Extract the (X, Y) coordinate from the center of the cell holding the provided text.  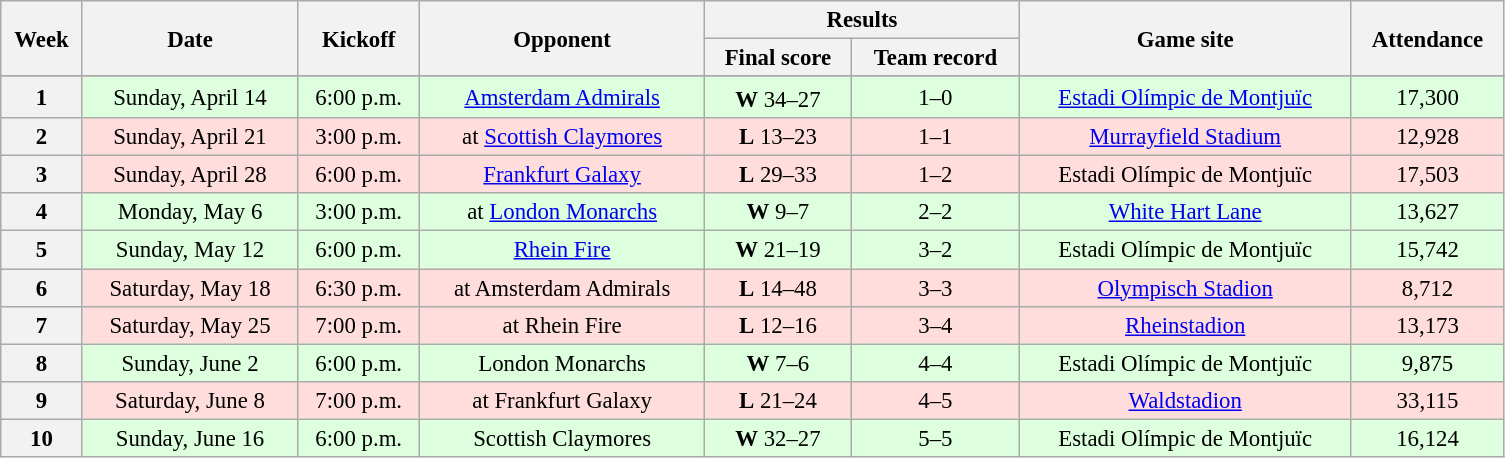
at Frankfurt Galaxy (562, 400)
2 (42, 137)
W 7–6 (778, 363)
Sunday, June 2 (190, 363)
Opponent (562, 38)
Attendance (1428, 38)
16,124 (1428, 438)
17,300 (1428, 97)
33,115 (1428, 400)
Rhein Fire (562, 250)
Murrayfield Stadium (1185, 137)
8 (42, 363)
2–2 (935, 213)
Team record (935, 58)
9 (42, 400)
6 (42, 288)
13,173 (1428, 325)
1–2 (935, 175)
W 34–27 (778, 97)
17,503 (1428, 175)
W 32–27 (778, 438)
5–5 (935, 438)
Sunday, May 12 (190, 250)
5 (42, 250)
Saturday, May 25 (190, 325)
Saturday, June 8 (190, 400)
12,928 (1428, 137)
L 13–23 (778, 137)
7 (42, 325)
Rheinstadion (1185, 325)
4–5 (935, 400)
White Hart Lane (1185, 213)
Game site (1185, 38)
9,875 (1428, 363)
L 12–16 (778, 325)
3–4 (935, 325)
Week (42, 38)
13,627 (1428, 213)
London Monarchs (562, 363)
Sunday, April 14 (190, 97)
Results (862, 20)
L 14–48 (778, 288)
at London Monarchs (562, 213)
4 (42, 213)
Monday, May 6 (190, 213)
Waldstadion (1185, 400)
Saturday, May 18 (190, 288)
1–0 (935, 97)
L 29–33 (778, 175)
1 (42, 97)
3–2 (935, 250)
Kickoff (359, 38)
6:30 p.m. (359, 288)
3–3 (935, 288)
Final score (778, 58)
L 21–24 (778, 400)
15,742 (1428, 250)
1–1 (935, 137)
at Scottish Claymores (562, 137)
at Rhein Fire (562, 325)
Frankfurt Galaxy (562, 175)
10 (42, 438)
4–4 (935, 363)
W 9–7 (778, 213)
3 (42, 175)
Scottish Claymores (562, 438)
Date (190, 38)
Amsterdam Admirals (562, 97)
Sunday, June 16 (190, 438)
Olympisch Stadion (1185, 288)
at Amsterdam Admirals (562, 288)
Sunday, April 21 (190, 137)
W 21–19 (778, 250)
8,712 (1428, 288)
Sunday, April 28 (190, 175)
